Locate the cell with the specified text and output its [x, y] center coordinate. 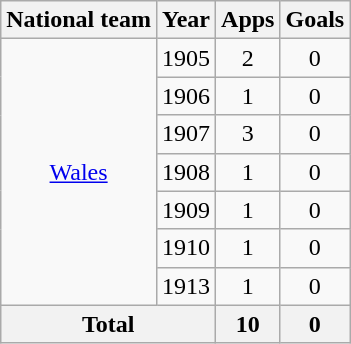
10 [248, 324]
1908 [186, 172]
Wales [79, 172]
Total [108, 324]
Goals [315, 20]
Year [186, 20]
1910 [186, 248]
1909 [186, 210]
3 [248, 134]
1906 [186, 96]
2 [248, 58]
1913 [186, 286]
National team [79, 20]
1907 [186, 134]
Apps [248, 20]
1905 [186, 58]
